Determine the [x, y] coordinate at the center of the cell enclosing the given text.  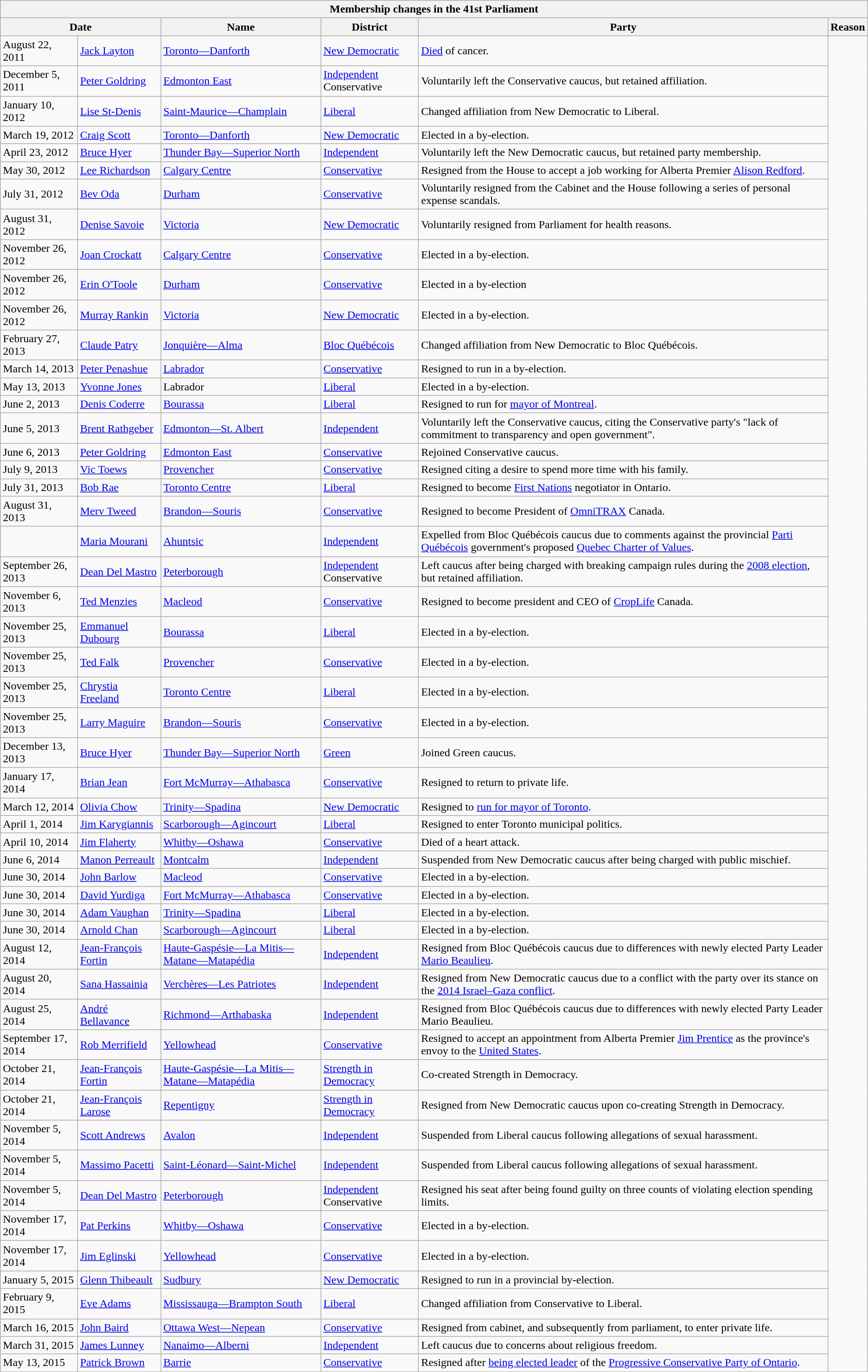
Resigned to accept an appointment from Alberta Premier Jim Prentice as the province's envoy to the United States. [623, 1044]
André Bellavance [119, 1015]
Brian Jean [119, 783]
April 10, 2014 [39, 842]
Resigned from New Democratic caucus due to a conflict with the party over its stance on the 2014 Israel–Gaza conflict. [623, 984]
Resigned to become First Nations negotiator in Ontario. [623, 487]
August 22, 2011 [39, 51]
Olivia Chow [119, 807]
Emmanuel Dubourg [119, 632]
Resigned to run for mayor of Montreal. [623, 404]
November 6, 2013 [39, 602]
Verchères—Les Patriotes [241, 984]
Resigned to become president and CEO of CropLife Canada. [623, 602]
Voluntarily left the Conservative caucus, but retained affiliation. [623, 81]
Jean-François Larose [119, 1104]
Bev Oda [119, 194]
June 6, 2014 [39, 860]
Peter Penashue [119, 369]
Jim Karygiannis [119, 824]
James Lunney [119, 1345]
Voluntarily left the New Democratic caucus, but retained party membership. [623, 153]
March 12, 2014 [39, 807]
March 14, 2013 [39, 369]
Rejoined Conservative caucus. [623, 452]
Resigned citing a desire to spend more time with his family. [623, 470]
Resigned to run for mayor of Toronto. [623, 807]
Changed affiliation from New Democratic to Liberal. [623, 111]
March 19, 2012 [39, 135]
Resigned to become President of OmniTRAX Canada. [623, 511]
Ahuntsic [241, 542]
John Baird [119, 1327]
March 16, 2015 [39, 1327]
Scott Andrews [119, 1135]
Saint-Maurice—Champlain [241, 111]
July 31, 2013 [39, 487]
Voluntarily resigned from Parliament for health reasons. [623, 224]
Avalon [241, 1135]
John Barlow [119, 877]
Lee Richardson [119, 170]
Denis Coderre [119, 404]
Erin O'Toole [119, 285]
Edmonton—St. Albert [241, 428]
Pat Perkins [119, 1226]
September 17, 2014 [39, 1044]
Mississauga—Brampton South [241, 1304]
February 9, 2015 [39, 1304]
March 31, 2015 [39, 1345]
Date [81, 27]
Resigned to return to private life. [623, 783]
Joan Crockatt [119, 254]
Yvonne Jones [119, 387]
District [370, 27]
Changed affiliation from Conservative to Liberal. [623, 1304]
Ted Falk [119, 662]
September 26, 2013 [39, 571]
Resigned his seat after being found guilty on three counts of violating election spending limits. [623, 1195]
Rob Merrifield [119, 1044]
Voluntarily left the Conservative caucus, citing the Conservative party's "lack of commitment to transparency and open government". [623, 428]
Vic Toews [119, 470]
Voluntarily resigned from the Cabinet and the House following a series of personal expense scandals. [623, 194]
June 5, 2013 [39, 428]
June 2, 2013 [39, 404]
Membership changes in the 41st Parliament [434, 9]
Richmond—Arthabaska [241, 1015]
Denise Savoie [119, 224]
December 13, 2013 [39, 753]
Manon Perreault [119, 860]
Barrie [241, 1363]
Murray Rankin [119, 314]
Co-created Strength in Democracy. [623, 1075]
Left caucus after being charged with breaking campaign rules during the 2008 election, but retained affiliation. [623, 571]
Resigned from the House to accept a job working for Alberta Premier Alison Redford. [623, 170]
August 31, 2013 [39, 511]
Ted Menzies [119, 602]
April 23, 2012 [39, 153]
Bob Rae [119, 487]
August 31, 2012 [39, 224]
Patrick Brown [119, 1363]
Reason [848, 27]
February 27, 2013 [39, 345]
May 30, 2012 [39, 170]
Resigned from cabinet, and subsequently from parliament, to enter private life. [623, 1327]
Maria Mourani [119, 542]
Montcalm [241, 860]
Sana Hassainia [119, 984]
Left caucus due to concerns about religious freedom. [623, 1345]
Saint-Léonard—Saint-Michel [241, 1166]
Jim Eglinski [119, 1256]
Chrystia Freeland [119, 692]
May 13, 2013 [39, 387]
April 1, 2014 [39, 824]
Arnold Chan [119, 930]
Massimo Pacetti [119, 1166]
Merv Tweed [119, 511]
Died of a heart attack. [623, 842]
Joined Green caucus. [623, 753]
July 31, 2012 [39, 194]
Changed affiliation from New Democratic to Bloc Québécois. [623, 345]
Claude Patry [119, 345]
Larry Maguire [119, 722]
January 5, 2015 [39, 1280]
Resigned to enter Toronto municipal politics. [623, 824]
Craig Scott [119, 135]
Lise St-Denis [119, 111]
Resigned from New Democratic caucus upon co-creating Strength in Democracy. [623, 1104]
David Yurdiga [119, 895]
June 6, 2013 [39, 452]
Party [623, 27]
August 25, 2014 [39, 1015]
Eve Adams [119, 1304]
August 20, 2014 [39, 984]
Resigned to run in a provincial by-election. [623, 1280]
August 12, 2014 [39, 954]
Nanaimo—Alberni [241, 1345]
Name [241, 27]
Suspended from New Democratic caucus after being charged with public mischief. [623, 860]
January 17, 2014 [39, 783]
Elected in a by-election [623, 285]
Jonquière—Alma [241, 345]
Green [370, 753]
Resigned after being elected leader of the Progressive Conservative Party of Ontario. [623, 1363]
Jim Flaherty [119, 842]
Resigned to run in a by-election. [623, 369]
Brent Rathgeber [119, 428]
January 10, 2012 [39, 111]
May 13, 2015 [39, 1363]
July 9, 2013 [39, 470]
Sudbury [241, 1280]
Repentigny [241, 1104]
Adam Vaughan [119, 913]
Expelled from Bloc Québécois caucus due to comments against the provincial Parti Québécois government's proposed Quebec Charter of Values. [623, 542]
Jack Layton [119, 51]
Died of cancer. [623, 51]
Ottawa West—Nepean [241, 1327]
Glenn Thibeault [119, 1280]
Bloc Québécois [370, 345]
December 5, 2011 [39, 81]
